Scan for the cell matching the given text and deliver its [X, Y] coordinate at center. 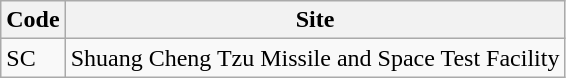
SC [33, 58]
Shuang Cheng Tzu Missile and Space Test Facility [315, 58]
Code [33, 20]
Site [315, 20]
